Locate the cell with the specified text and output its (X, Y) center coordinate. 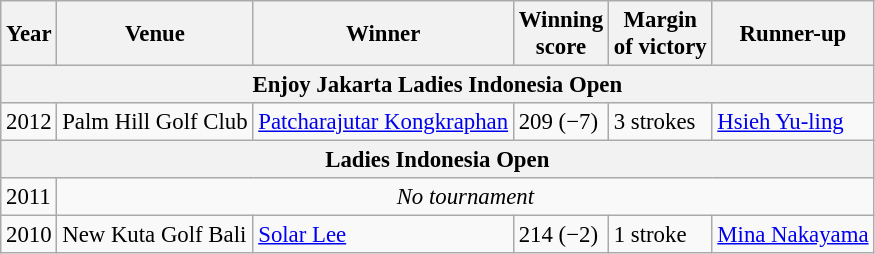
Hsieh Yu-ling (793, 122)
209 (−7) (560, 122)
Year (29, 34)
Ladies Indonesia Open (438, 160)
Palm Hill Golf Club (155, 122)
2012 (29, 122)
Venue (155, 34)
Runner-up (793, 34)
2011 (29, 197)
Mina Nakayama (793, 235)
Winningscore (560, 34)
3 strokes (660, 122)
Patcharajutar Kongkraphan (383, 122)
1 stroke (660, 235)
No tournament (466, 197)
Winner (383, 34)
214 (−2) (560, 235)
New Kuta Golf Bali (155, 235)
Marginof victory (660, 34)
2010 (29, 235)
Enjoy Jakarta Ladies Indonesia Open (438, 85)
Solar Lee (383, 235)
